Capture the cell that displays the provided text and extract its (X, Y) central coordinate. 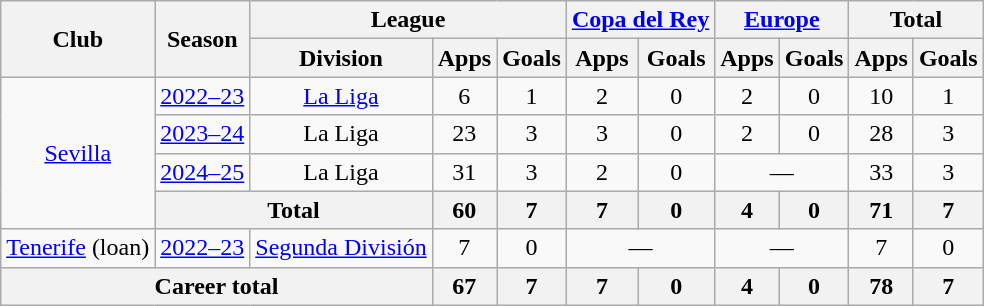
Copa del Rey (640, 20)
23 (464, 134)
2024–25 (202, 172)
Season (202, 39)
28 (881, 134)
Segunda División (341, 248)
Tenerife (loan) (78, 248)
31 (464, 172)
78 (881, 286)
Sevilla (78, 153)
67 (464, 286)
71 (881, 210)
6 (464, 96)
Division (341, 58)
League (408, 20)
10 (881, 96)
Career total (216, 286)
60 (464, 210)
2023–24 (202, 134)
Europe (782, 20)
Club (78, 39)
33 (881, 172)
